Search for the cell housing the specified text and yield its [X, Y] center coordinate. 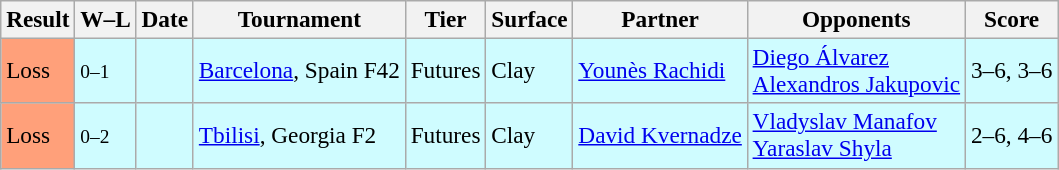
3–6, 3–6 [1011, 70]
0–2 [106, 136]
Tournament [299, 19]
Younès Rachidi [660, 70]
Score [1011, 19]
Diego Álvarez Alexandros Jakupovic [856, 70]
Date [164, 19]
Barcelona, Spain F42 [299, 70]
Partner [660, 19]
W–L [106, 19]
2–6, 4–6 [1011, 136]
Tier [446, 19]
Tbilisi, Georgia F2 [299, 136]
Opponents [856, 19]
Vladyslav Manafov Yaraslav Shyla [856, 136]
0–1 [106, 70]
Result [38, 19]
David Kvernadze [660, 136]
Surface [530, 19]
